Locate the cell with the specified text and output its (x, y) center coordinate. 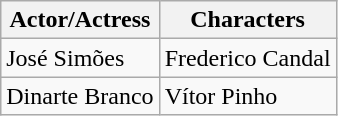
Actor/Actress (80, 20)
Frederico Candal (248, 58)
Vítor Pinho (248, 96)
José Simões (80, 58)
Characters (248, 20)
Dinarte Branco (80, 96)
